Pinpoint the cell where the given text exists, returning its [x, y] midpoint coordinate. 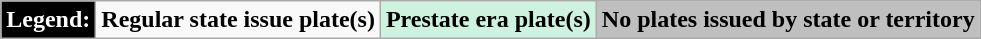
Prestate era plate(s) [488, 20]
Regular state issue plate(s) [238, 20]
Legend: [48, 20]
No plates issued by state or territory [788, 20]
